Detect which cell encompasses the target text, then output its [X, Y] center coordinate. 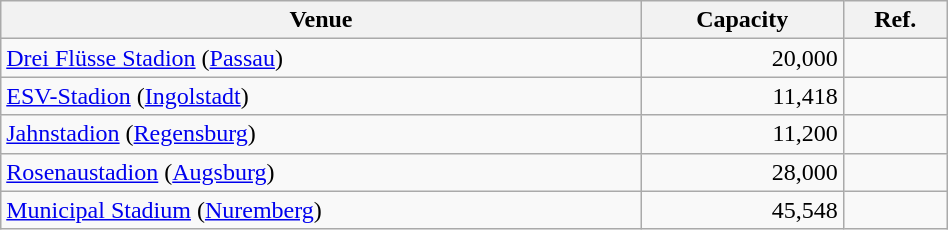
Rosenaustadion (Augsburg) [321, 172]
Venue [321, 20]
Capacity [742, 20]
Jahnstadion (Regensburg) [321, 134]
11,418 [742, 96]
Ref. [895, 20]
28,000 [742, 172]
11,200 [742, 134]
45,548 [742, 210]
20,000 [742, 58]
Municipal Stadium (Nuremberg) [321, 210]
ESV-Stadion (Ingolstadt) [321, 96]
Drei Flüsse Stadion (Passau) [321, 58]
